Determine the (X, Y) coordinate at the center of the cell enclosing the given text.  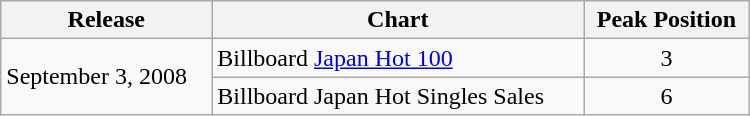
6 (667, 96)
3 (667, 58)
Billboard Japan Hot 100 (398, 58)
Billboard Japan Hot Singles Sales (398, 96)
September 3, 2008 (106, 77)
Chart (398, 20)
Release (106, 20)
Peak Position (667, 20)
